Pinpoint the cell where the given text exists, returning its (X, Y) midpoint coordinate. 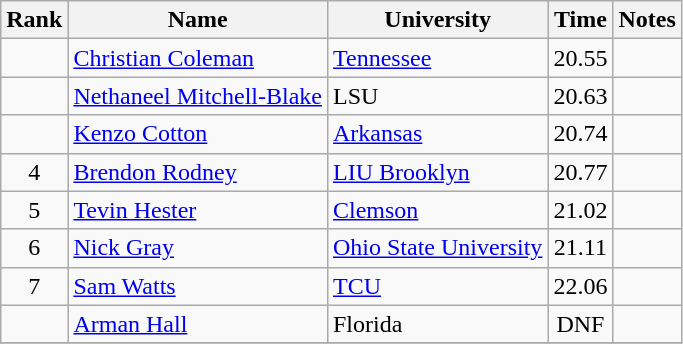
6 (34, 248)
LIU Brooklyn (437, 172)
4 (34, 172)
Florida (437, 324)
University (437, 20)
5 (34, 210)
Time (580, 20)
Rank (34, 20)
21.11 (580, 248)
Nethaneel Mitchell-Blake (198, 96)
Arkansas (437, 134)
20.63 (580, 96)
20.55 (580, 58)
20.74 (580, 134)
Clemson (437, 210)
20.77 (580, 172)
Nick Gray (198, 248)
Kenzo Cotton (198, 134)
DNF (580, 324)
Tevin Hester (198, 210)
Sam Watts (198, 286)
TCU (437, 286)
Notes (647, 20)
Tennessee (437, 58)
Brendon Rodney (198, 172)
Christian Coleman (198, 58)
LSU (437, 96)
7 (34, 286)
22.06 (580, 286)
Ohio State University (437, 248)
21.02 (580, 210)
Name (198, 20)
Arman Hall (198, 324)
